Find where the given text appears and provide that cell's center as [X, Y] coordinate. 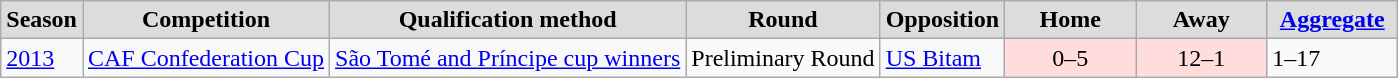
Aggregate [1332, 20]
Opposition [942, 20]
Home [1070, 20]
12–1 [1202, 58]
CAF Confederation Cup [206, 58]
São Tomé and Príncipe cup winners [508, 58]
0–5 [1070, 58]
Competition [206, 20]
Away [1202, 20]
Preliminary Round [783, 58]
Round [783, 20]
Qualification method [508, 20]
2013 [42, 58]
Season [42, 20]
US Bitam [942, 58]
1–17 [1332, 58]
